From the cell containing the given text, extract its center point as (X, Y) coordinate. 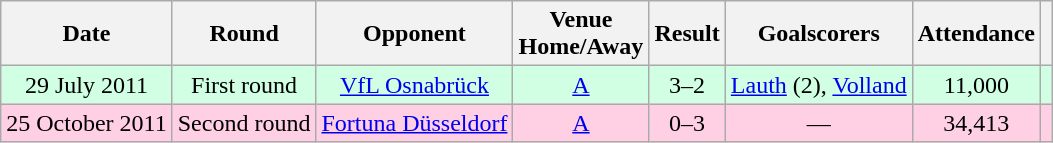
0–3 (687, 123)
11,000 (976, 85)
Second round (244, 123)
Result (687, 34)
Attendance (976, 34)
Date (86, 34)
— (818, 123)
Round (244, 34)
Goalscorers (818, 34)
29 July 2011 (86, 85)
Opponent (414, 34)
25 October 2011 (86, 123)
First round (244, 85)
VfL Osnabrück (414, 85)
3–2 (687, 85)
Lauth (2), Volland (818, 85)
34,413 (976, 123)
VenueHome/Away (581, 34)
Fortuna Düsseldorf (414, 123)
